Detect which cell encompasses the target text, then output its [x, y] center coordinate. 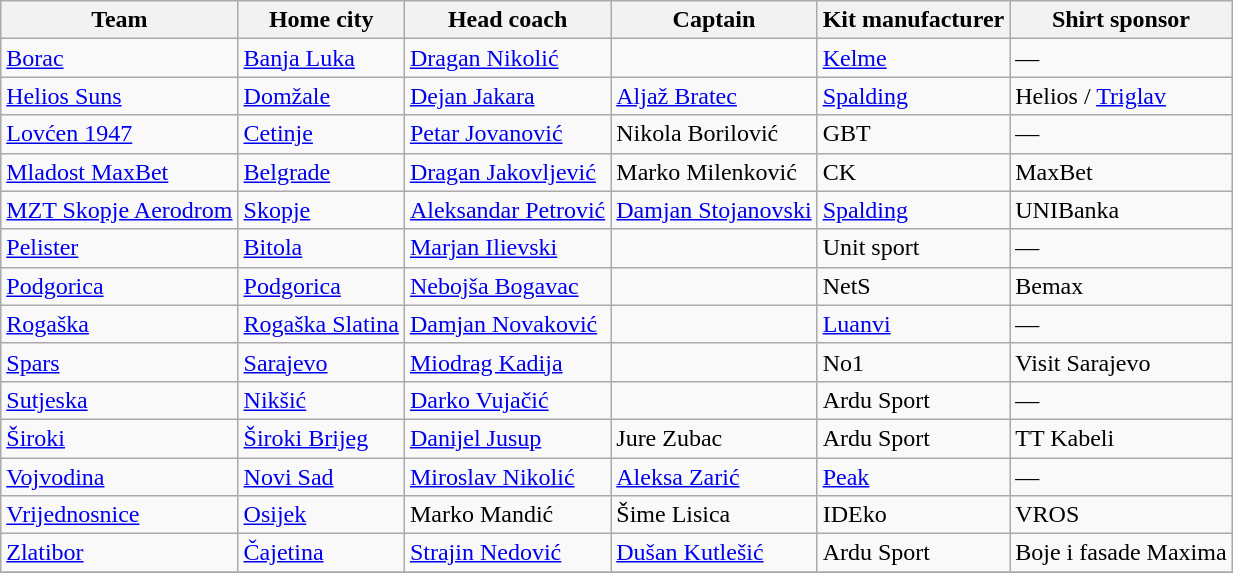
Dejan Jakara [507, 96]
Nebojša Bogavac [507, 286]
Damjan Stojanovski [714, 210]
Novi Sad [321, 477]
Sutjeska [120, 400]
Aljaž Bratec [714, 96]
Aleksandar Petrović [507, 210]
Darko Vujačić [507, 400]
Domžale [321, 96]
GBT [914, 134]
Jure Zubac [714, 438]
Head coach [507, 20]
Peak [914, 477]
Petar Jovanović [507, 134]
Nikšić [321, 400]
No1 [914, 362]
Zlatibor [120, 553]
UNIBanka [1121, 210]
Banja Luka [321, 58]
Sarajevo [321, 362]
Dragan Jakovljević [507, 172]
Kelme [914, 58]
Nikola Borilović [714, 134]
Pelister [120, 248]
Bitola [321, 248]
Strajin Nedović [507, 553]
CK [914, 172]
Rogaška [120, 324]
Cetinje [321, 134]
Shirt sponsor [1121, 20]
Miodrag Kadija [507, 362]
Home city [321, 20]
Borac [120, 58]
MaxBet [1121, 172]
Široki Brijeg [321, 438]
Marjan Ilievski [507, 248]
Široki [120, 438]
Kit manufacturer [914, 20]
Marko Milenković [714, 172]
Bemax [1121, 286]
Vojvodina [120, 477]
IDEko [914, 515]
NetS [914, 286]
Captain [714, 20]
Aleksa Zarić [714, 477]
Skopje [321, 210]
Vrijednosnice [120, 515]
Šime Lisica [714, 515]
Osijek [321, 515]
Luanvi [914, 324]
VROS [1121, 515]
Helios / Triglav [1121, 96]
TT Kabeli [1121, 438]
Mladost MaxBet [120, 172]
Čajetina [321, 553]
Helios Suns [120, 96]
Spars [120, 362]
Belgrade [321, 172]
Rogaška Slatina [321, 324]
Lovćen 1947 [120, 134]
Dušan Kutlešić [714, 553]
Marko Mandić [507, 515]
Dragan Nikolić [507, 58]
Unit sport [914, 248]
Boje i fasade Maxima [1121, 553]
Team [120, 20]
Damjan Novaković [507, 324]
Visit Sarajevo [1121, 362]
MZT Skopje Aerodrom [120, 210]
Danijel Jusup [507, 438]
Miroslav Nikolić [507, 477]
